Return [X, Y] of the center of cell containing provided text 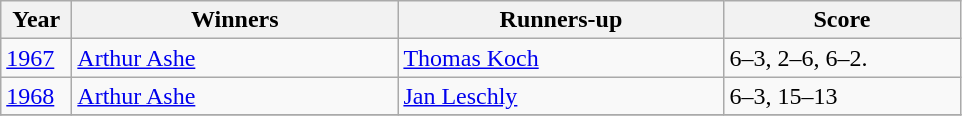
Jan Leschly [561, 96]
Thomas Koch [561, 58]
6–3, 2–6, 6–2. [842, 58]
Year [36, 20]
1968 [36, 96]
Score [842, 20]
1967 [36, 58]
Runners-up [561, 20]
Winners [235, 20]
6–3, 15–13 [842, 96]
